Provide the [X, Y] coordinate of the cell's center where the given text is located.  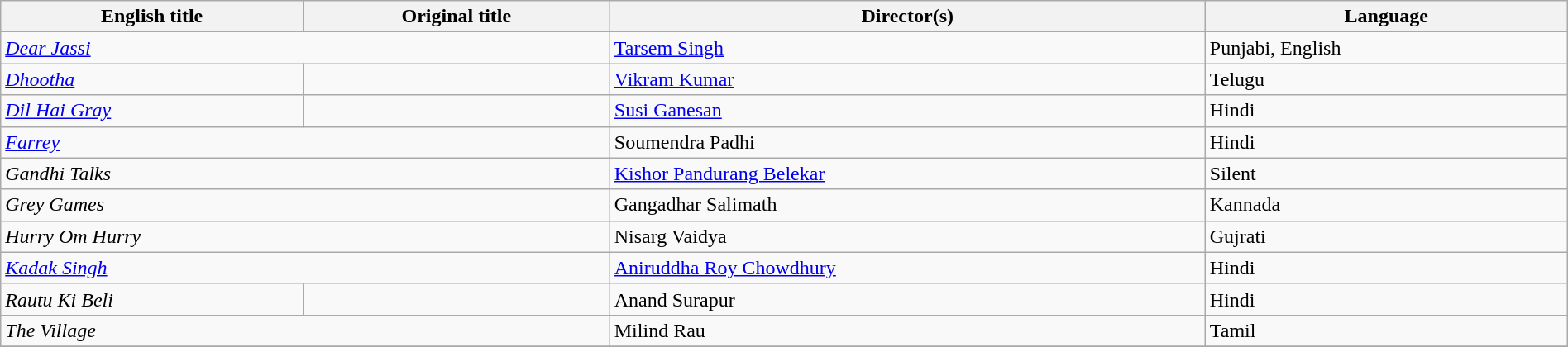
The Village [305, 330]
Gandhi Talks [305, 173]
Soumendra Padhi [907, 142]
Language [1386, 17]
Dil Hai Gray [152, 111]
Kannada [1386, 205]
Tarsem Singh [907, 48]
Susi Ganesan [907, 111]
Rautu Ki Beli [152, 299]
Anand Surapur [907, 299]
Farrey [305, 142]
Director(s) [907, 17]
Gangadhar Salimath [907, 205]
Milind Rau [907, 330]
Dear Jassi [305, 48]
Kadak Singh [305, 268]
Punjabi, English [1386, 48]
Silent [1386, 173]
Telugu [1386, 79]
Dhootha [152, 79]
Original title [457, 17]
Tamil [1386, 330]
Kishor Pandurang Belekar [907, 173]
Gujrati [1386, 236]
Hurry Om Hurry [305, 236]
English title [152, 17]
Vikram Kumar [907, 79]
Grey Games [305, 205]
Aniruddha Roy Chowdhury [907, 268]
Nisarg Vaidya [907, 236]
